Extract the [X, Y] coordinate from the center of the cell holding the provided text.  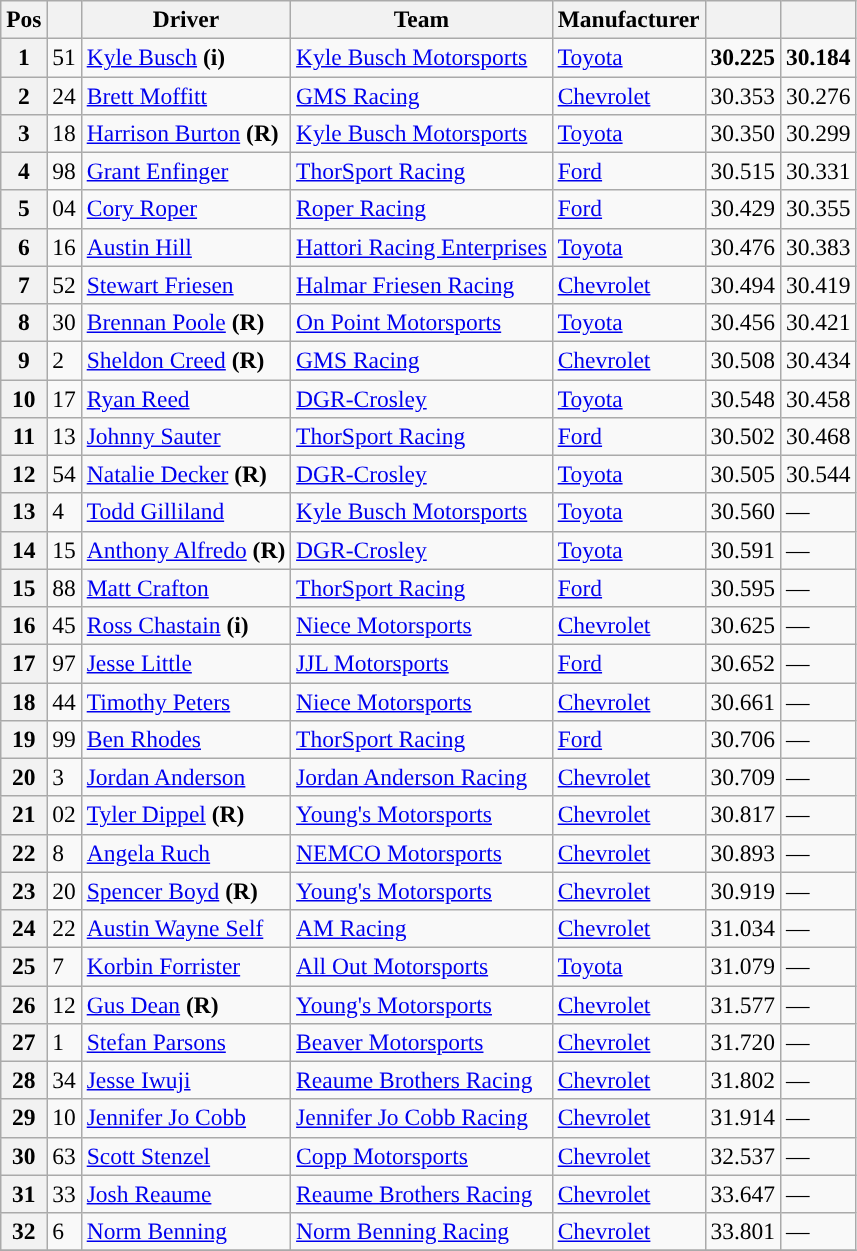
30.419 [819, 285]
Copp Motorsports [422, 1156]
19 [24, 739]
30.709 [743, 777]
63 [64, 1156]
Beaver Motorsports [422, 1042]
45 [64, 625]
31.034 [743, 928]
Jesse Iwuji [186, 1080]
30.225 [743, 57]
33.801 [743, 1231]
Johnny Sauter [186, 436]
30.350 [743, 133]
Jordan Anderson Racing [422, 777]
Matt Crafton [186, 588]
Sheldon Creed (R) [186, 360]
30.468 [819, 436]
Korbin Forrister [186, 966]
30.515 [743, 171]
99 [64, 739]
88 [64, 588]
30.625 [743, 625]
30.505 [743, 474]
44 [64, 701]
Roper Racing [422, 209]
30.476 [743, 247]
30.494 [743, 285]
25 [24, 966]
33 [64, 1194]
30.429 [743, 209]
Brett Moffitt [186, 95]
30.817 [743, 815]
Cory Roper [186, 209]
Halmar Friesen Racing [422, 285]
30.661 [743, 701]
30.560 [743, 512]
31.079 [743, 966]
30.548 [743, 398]
31.802 [743, 1080]
Norm Benning [186, 1231]
30.456 [743, 322]
30.299 [819, 133]
31.914 [743, 1118]
Timothy Peters [186, 701]
Josh Reaume [186, 1194]
30.502 [743, 436]
Stewart Friesen [186, 285]
54 [64, 474]
30.383 [819, 247]
Austin Wayne Self [186, 928]
04 [64, 209]
Jennifer Jo Cobb Racing [422, 1118]
Manufacturer [628, 19]
Hattori Racing Enterprises [422, 247]
51 [64, 57]
Brennan Poole (R) [186, 322]
Jordan Anderson [186, 777]
30.591 [743, 550]
Tyler Dippel (R) [186, 815]
Grant Enfinger [186, 171]
02 [64, 815]
On Point Motorsports [422, 322]
30.919 [743, 891]
30.508 [743, 360]
31.577 [743, 1004]
Scott Stenzel [186, 1156]
Todd Gilliland [186, 512]
Spencer Boyd (R) [186, 891]
30.706 [743, 739]
30.434 [819, 360]
30.353 [743, 95]
11 [24, 436]
All Out Motorsports [422, 966]
21 [24, 815]
Ryan Reed [186, 398]
34 [64, 1080]
Ross Chastain (i) [186, 625]
30.544 [819, 474]
Ben Rhodes [186, 739]
30.184 [819, 57]
32.537 [743, 1156]
Jennifer Jo Cobb [186, 1118]
9 [24, 360]
Harrison Burton (R) [186, 133]
Anthony Alfredo (R) [186, 550]
Natalie Decker (R) [186, 474]
30.331 [819, 171]
Kyle Busch (i) [186, 57]
30.421 [819, 322]
31.720 [743, 1042]
33.647 [743, 1194]
31 [24, 1194]
Norm Benning Racing [422, 1231]
28 [24, 1080]
5 [24, 209]
NEMCO Motorsports [422, 853]
Austin Hill [186, 247]
14 [24, 550]
Jesse Little [186, 663]
30.458 [819, 398]
AM Racing [422, 928]
23 [24, 891]
Team [422, 19]
JJL Motorsports [422, 663]
30.355 [819, 209]
26 [24, 1004]
30.276 [819, 95]
30.893 [743, 853]
32 [24, 1231]
52 [64, 285]
Gus Dean (R) [186, 1004]
Pos [24, 19]
97 [64, 663]
27 [24, 1042]
30.595 [743, 588]
30.652 [743, 663]
Driver [186, 19]
98 [64, 171]
Angela Ruch [186, 853]
Stefan Parsons [186, 1042]
29 [24, 1118]
